Identify which cell holds the provided text, then report its (X, Y) central coordinate. 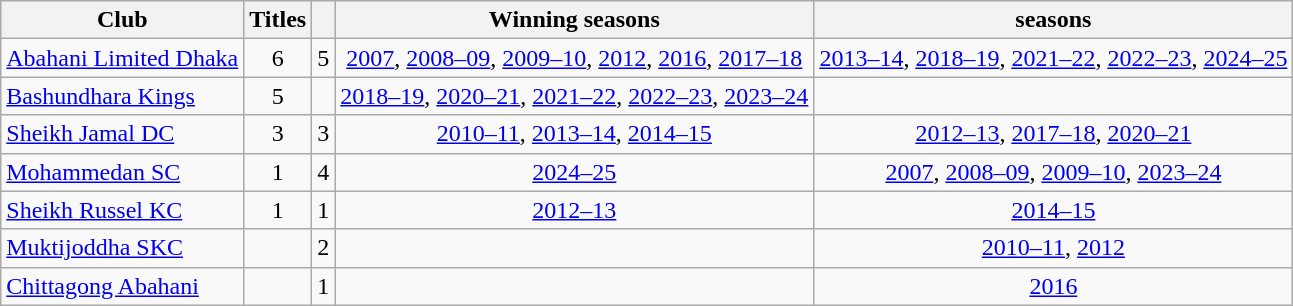
Chittagong Abahani (122, 286)
Mohammedan SC (122, 172)
2016 (1054, 286)
Titles (278, 20)
2014–15 (1054, 210)
Sheikh Jamal DC (122, 134)
Bashundhara Kings (122, 96)
2010–11, 2012 (1054, 248)
4 (324, 172)
2010–11, 2013–14, 2014–15 (574, 134)
2007, 2008–09, 2009–10, 2012, 2016, 2017–18 (574, 58)
Abahani Limited Dhaka (122, 58)
6 (278, 58)
2024–25 (574, 172)
2018–19, 2020–21, 2021–22, 2022–23, 2023–24 (574, 96)
Winning seasons (574, 20)
Club (122, 20)
seasons (1054, 20)
Muktijoddha SKC (122, 248)
2 (324, 248)
2012–13, 2017–18, 2020–21 (1054, 134)
Sheikh Russel KC (122, 210)
2012–13 (574, 210)
2013–14, 2018–19, 2021–22, 2022–23, 2024–25 (1054, 58)
2007, 2008–09, 2009–10, 2023–24 (1054, 172)
